Extract the [x, y] coordinate from the center of the cell holding the provided text.  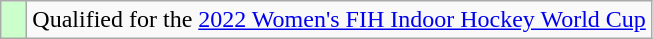
Qualified for the 2022 Women's FIH Indoor Hockey World Cup [340, 20]
